Extract the (X, Y) coordinate from the center of the cell holding the provided text.  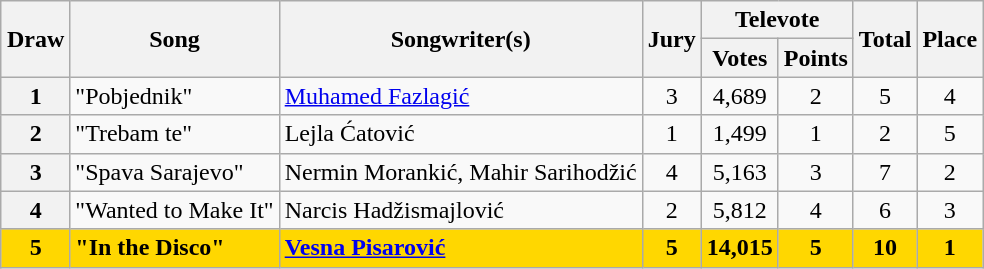
Muhamed Fazlagić (460, 96)
"In the Disco" (174, 248)
7 (885, 172)
Nermin Morankić, Mahir Sarihodžić (460, 172)
5,163 (740, 172)
6 (885, 210)
Votes (740, 58)
14,015 (740, 248)
5,812 (740, 210)
Songwriter(s) (460, 39)
"Pobjednik" (174, 96)
Points (816, 58)
Song (174, 39)
"Wanted to Make It" (174, 210)
Narcis Hadžismajlović (460, 210)
"Trebam te" (174, 134)
"Spava Sarajevo" (174, 172)
Vesna Pisarović (460, 248)
1,499 (740, 134)
Draw (35, 39)
4,689 (740, 96)
Place (950, 39)
Lejla Ćatović (460, 134)
Total (885, 39)
Jury (672, 39)
Televote (777, 20)
10 (885, 248)
